Extract the (x, y) coordinate from the center of the cell holding the provided text.  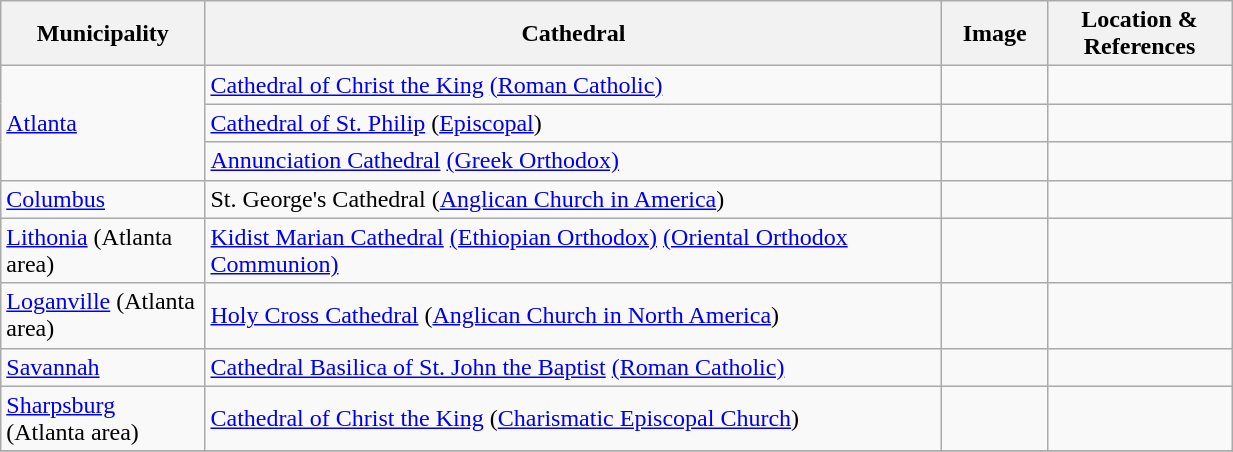
Cathedral (574, 34)
Loganville (Atlanta area) (103, 316)
Kidist Marian Cathedral (Ethiopian Orthodox) (Oriental Orthodox Communion) (574, 250)
Cathedral of Christ the King (Charismatic Episcopal Church) (574, 418)
Sharpsburg (Atlanta area) (103, 418)
Lithonia (Atlanta area) (103, 250)
Holy Cross Cathedral (Anglican Church in North America) (574, 316)
Columbus (103, 199)
Cathedral of St. Philip (Episcopal) (574, 123)
Municipality (103, 34)
Atlanta (103, 123)
Savannah (103, 367)
Image (995, 34)
Cathedral Basilica of St. John the Baptist (Roman Catholic) (574, 367)
Cathedral of Christ the King (Roman Catholic) (574, 85)
St. George's Cathedral (Anglican Church in America) (574, 199)
Location & References (1139, 34)
Annunciation Cathedral (Greek Orthodox) (574, 161)
